Find where the given text appears and provide that cell's center as (X, Y) coordinate. 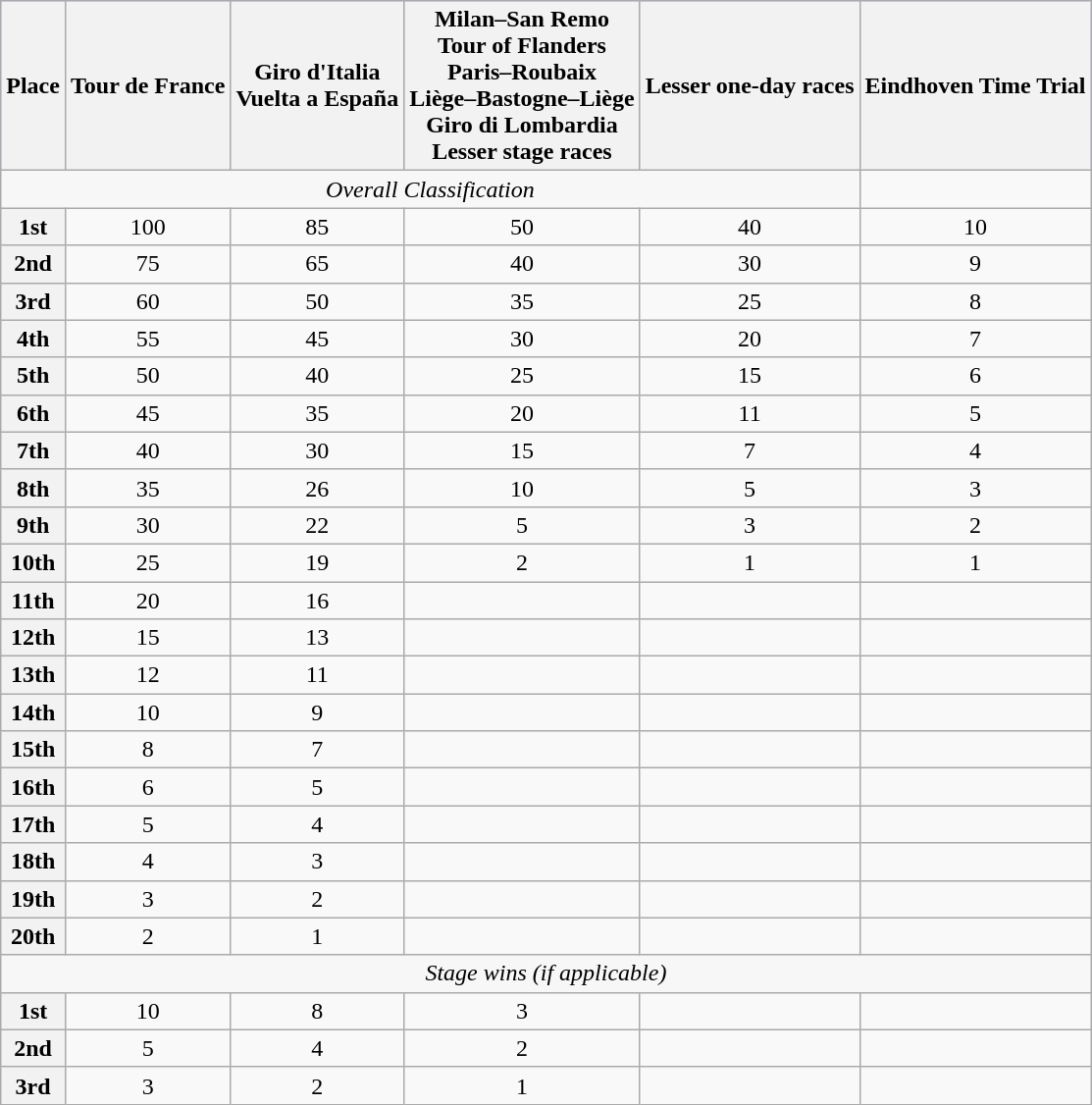
10th (33, 562)
Overall Classification (430, 189)
75 (147, 264)
19 (318, 562)
Giro d'ItaliaVuelta a España (318, 86)
11th (33, 600)
60 (147, 301)
16th (33, 787)
Stage wins (if applicable) (546, 973)
9th (33, 525)
12 (147, 675)
18th (33, 862)
12th (33, 638)
Eindhoven Time Trial (975, 86)
14th (33, 712)
Tour de France (147, 86)
22 (318, 525)
15th (33, 750)
13th (33, 675)
4th (33, 339)
Place (33, 86)
Milan–San RemoTour of FlandersParis–RoubaixLiège–Bastogne–LiègeGiro di LombardiaLesser stage races (522, 86)
5th (33, 376)
8th (33, 488)
13 (318, 638)
55 (147, 339)
6th (33, 413)
7th (33, 450)
85 (318, 227)
26 (318, 488)
19th (33, 899)
16 (318, 600)
20th (33, 936)
100 (147, 227)
65 (318, 264)
17th (33, 824)
Lesser one-day races (750, 86)
